Detect which cell encompasses the target text, then output its [X, Y] center coordinate. 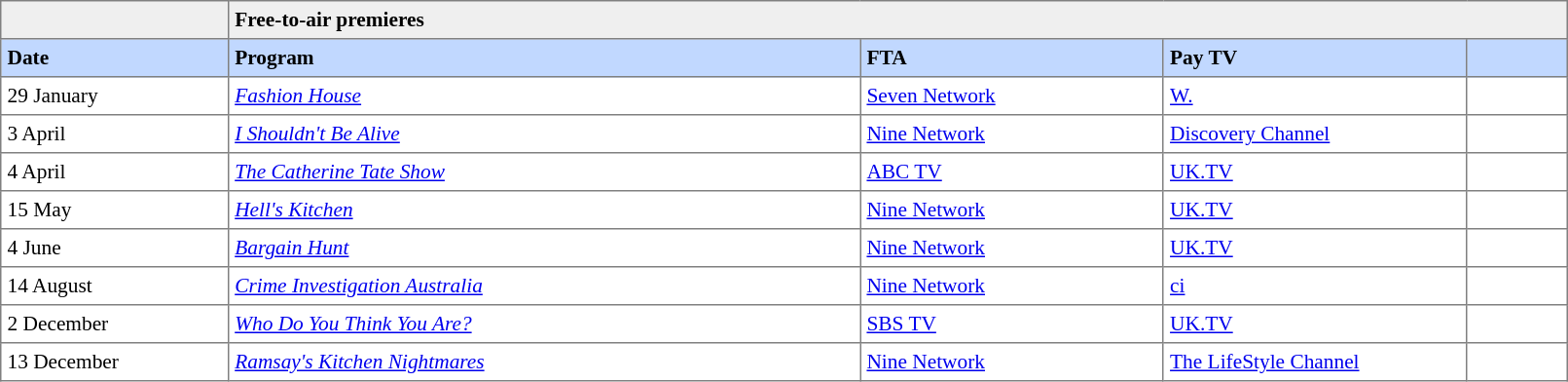
FTA [1012, 58]
Free-to-air premieres [897, 19]
ci [1315, 286]
Ramsay's Kitchen Nightmares [543, 363]
ABC TV [1012, 172]
14 August [115, 286]
I Shouldn't Be Alive [543, 134]
Crime Investigation Australia [543, 286]
SBS TV [1012, 324]
The Catherine Tate Show [543, 172]
Bargain Hunt [543, 248]
4 April [115, 172]
Fashion House [543, 95]
Who Do You Think You Are? [543, 324]
13 December [115, 363]
4 June [115, 248]
29 January [115, 95]
Pay TV [1315, 58]
Hell's Kitchen [543, 210]
15 May [115, 210]
Seven Network [1012, 95]
Discovery Channel [1315, 134]
3 April [115, 134]
Date [115, 58]
2 December [115, 324]
The LifeStyle Channel [1315, 363]
W. [1315, 95]
Program [543, 58]
